Locate the cell with the specified text and output its [X, Y] center coordinate. 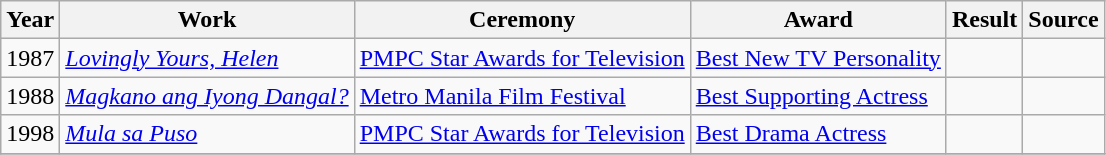
Metro Manila Film Festival [522, 96]
1988 [30, 96]
Award [818, 20]
Mula sa Puso [207, 134]
Lovingly Yours, Helen [207, 58]
1987 [30, 58]
Result [984, 20]
Work [207, 20]
Best New TV Personality [818, 58]
1998 [30, 134]
Ceremony [522, 20]
Source [1064, 20]
Year [30, 20]
Best Supporting Actress [818, 96]
Best Drama Actress [818, 134]
Magkano ang Iyong Dangal? [207, 96]
